Detect which cell encompasses the target text, then output its (X, Y) center coordinate. 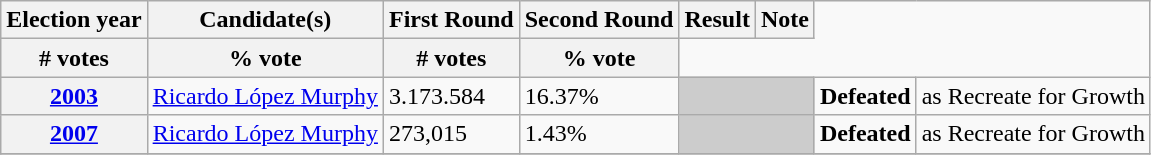
3.173.584 (451, 96)
2003 (74, 96)
Second Round (599, 20)
1.43% (599, 134)
First Round (451, 20)
273,015 (451, 134)
Note (784, 20)
Election year (74, 20)
16.37% (599, 96)
Candidate(s) (265, 20)
2007 (74, 134)
Result (717, 20)
